For the text-containing cell, return its midpoint in [x, y] coordinate format. 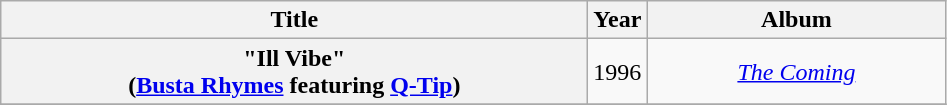
Album [796, 20]
1996 [618, 72]
Title [294, 20]
Year [618, 20]
"Ill Vibe"(Busta Rhymes featuring Q-Tip) [294, 72]
The Coming [796, 72]
